Extract the (X, Y) coordinate from the center of the cell holding the provided text.  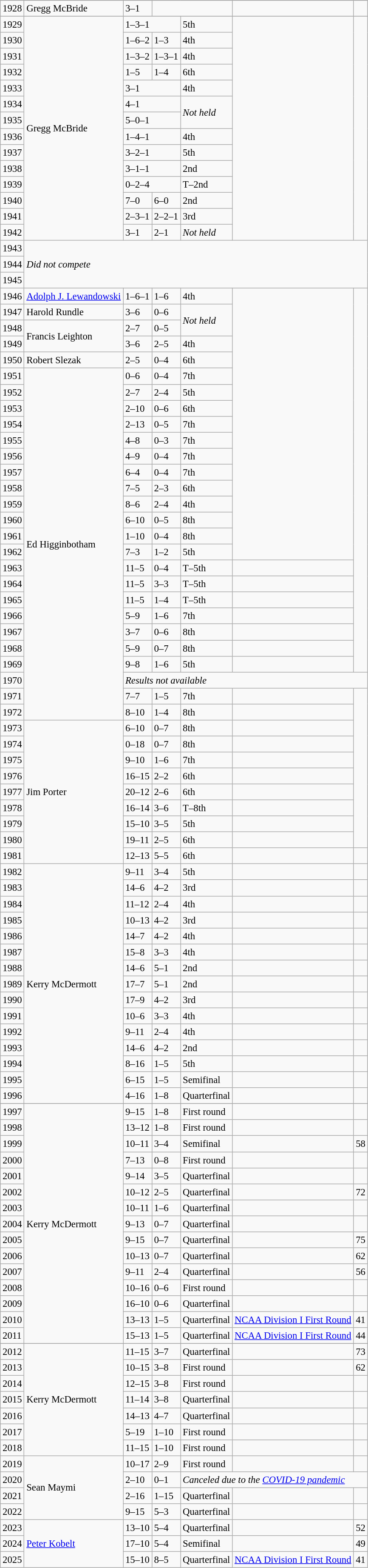
1974 (12, 744)
9–10 (138, 760)
1964 (12, 584)
1–6–2 (138, 40)
1990 (12, 1000)
20–12 (138, 792)
2011 (12, 1336)
13–12 (138, 1128)
1966 (12, 616)
2000 (12, 1160)
8–16 (138, 1064)
1949 (12, 344)
1939 (12, 184)
8–5 (166, 1560)
1–2 (166, 552)
1988 (12, 968)
1969 (12, 664)
2019 (12, 1464)
1–6–1 (138, 296)
5–5 (166, 856)
44 (360, 1336)
2–13 (138, 424)
1981 (12, 856)
Did not compete (196, 265)
58 (360, 1144)
2–16 (138, 1496)
1945 (12, 280)
1982 (12, 872)
13–10 (138, 1528)
1960 (12, 520)
73 (360, 1352)
14–13 (138, 1416)
2014 (12, 1384)
Canceled due to the COVID-19 pandemic (275, 1480)
2–3 (166, 488)
2017 (12, 1432)
0–1 (166, 1480)
12–13 (138, 856)
7–13 (138, 1160)
1987 (12, 952)
1979 (12, 824)
1942 (12, 232)
2018 (12, 1448)
4–9 (138, 456)
9–8 (138, 664)
1943 (12, 248)
1995 (12, 1080)
2023 (12, 1528)
Ed Higginbotham (74, 545)
2024 (12, 1544)
Robert Slezak (74, 360)
1976 (12, 776)
75 (360, 1240)
1967 (12, 632)
49 (360, 1544)
4–16 (138, 1096)
1986 (12, 936)
17–7 (138, 984)
12–15 (138, 1384)
15–8 (138, 952)
72 (360, 1192)
1947 (12, 312)
2016 (12, 1416)
1993 (12, 1048)
1941 (12, 217)
1968 (12, 648)
1951 (12, 376)
1963 (12, 568)
11–12 (138, 904)
1971 (12, 696)
2006 (12, 1256)
1970 (12, 680)
Adolph J. Lewandowski (74, 296)
17–9 (138, 1000)
1999 (12, 1144)
5–19 (138, 1432)
10–12 (138, 1192)
1983 (12, 888)
Francis Leighton (74, 336)
1977 (12, 792)
T–8th (207, 808)
1950 (12, 360)
1962 (12, 552)
1965 (12, 600)
1944 (12, 264)
1984 (12, 904)
16–15 (138, 776)
T–2nd (207, 184)
1985 (12, 920)
4–8 (138, 440)
1937 (12, 152)
1989 (12, 984)
7–7 (138, 696)
6–0 (166, 200)
1955 (12, 440)
2002 (12, 1192)
8–6 (138, 504)
2015 (12, 1400)
8–10 (138, 712)
1980 (12, 840)
1972 (12, 712)
5–0–1 (152, 120)
19–11 (138, 840)
1–3 (166, 40)
10–16 (138, 1288)
1958 (12, 488)
17–10 (138, 1544)
2008 (12, 1288)
2013 (12, 1368)
1948 (12, 328)
1996 (12, 1096)
Peter Kobelt (74, 1543)
7–5 (138, 488)
1932 (12, 72)
52 (360, 1528)
1946 (12, 296)
10–15 (138, 1368)
2009 (12, 1304)
14–7 (138, 936)
2–9 (166, 1464)
1940 (12, 200)
3–1–1 (152, 168)
2001 (12, 1176)
56 (360, 1272)
1978 (12, 808)
5–3 (166, 1512)
1953 (12, 408)
1997 (12, 1112)
16–14 (138, 808)
4–7 (166, 1416)
2005 (12, 1240)
1992 (12, 1032)
1938 (12, 168)
1928 (12, 9)
10–17 (138, 1464)
4–1 (152, 104)
1–15 (166, 1496)
16–10 (138, 1304)
1935 (12, 120)
6–15 (138, 1080)
2–6 (166, 792)
9–13 (138, 1224)
6–4 (138, 472)
1975 (12, 760)
1991 (12, 1016)
0–8 (166, 1160)
2004 (12, 1224)
2–1 (166, 232)
0–18 (138, 744)
1931 (12, 57)
10–6 (138, 1016)
1936 (12, 137)
1994 (12, 1064)
Harold Rundle (74, 312)
7–0 (138, 200)
1930 (12, 40)
0–2–4 (152, 184)
3–2–1 (152, 152)
1957 (12, 472)
2–2–1 (166, 217)
2020 (12, 1480)
1952 (12, 392)
2021 (12, 1496)
15–13 (138, 1336)
1933 (12, 88)
Jim Porter (74, 792)
2010 (12, 1320)
2007 (12, 1272)
2003 (12, 1208)
Sean Maymi (74, 1488)
7–3 (138, 552)
1929 (12, 25)
1961 (12, 536)
1998 (12, 1128)
1956 (12, 456)
1–3–2 (138, 57)
1–4–1 (152, 137)
2–2 (166, 776)
9–14 (138, 1176)
1973 (12, 728)
1934 (12, 104)
2022 (12, 1512)
1954 (12, 424)
2–3–1 (138, 217)
0–3 (166, 440)
11–14 (138, 1400)
Results not available (246, 680)
13–13 (138, 1320)
1959 (12, 504)
2025 (12, 1560)
2012 (12, 1352)
